Output the (X, Y) coordinate of the center of the cell containing the given text.  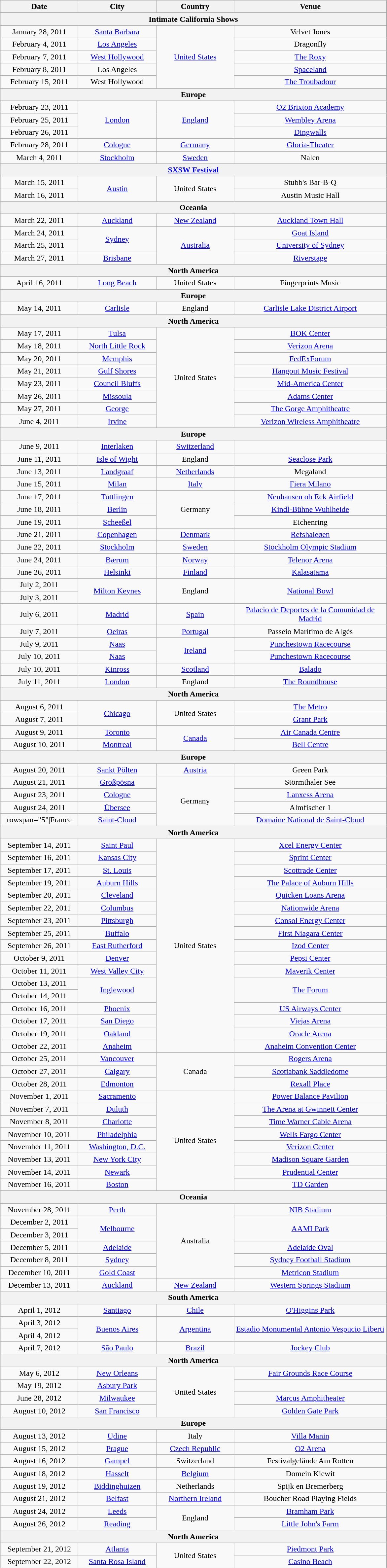
Country (195, 7)
November 28, 2011 (39, 1210)
February 7, 2011 (39, 57)
Adams Center (310, 396)
Villa Manin (310, 1436)
November 11, 2011 (39, 1147)
Toronto (117, 732)
O2 Brixton Academy (310, 107)
Estadio Monumental Antonio Vespucio Liberti (310, 1329)
The Gorge Amphitheatre (310, 409)
June 9, 2011 (39, 446)
Charlotte (117, 1122)
The Metro (310, 707)
Domaine National de Saint-Cloud (310, 820)
March 15, 2011 (39, 183)
Edmonton (117, 1084)
Saint-Cloud (117, 820)
Asbury Park (117, 1386)
Sydney Football Stadium (310, 1260)
Telenor Arena (310, 560)
Casino Beach (310, 1561)
October 27, 2011 (39, 1071)
West Valley City (117, 971)
Udine (117, 1436)
November 13, 2011 (39, 1159)
July 2, 2011 (39, 585)
Calgary (117, 1071)
November 16, 2011 (39, 1185)
February 28, 2011 (39, 145)
Argentina (195, 1329)
August 15, 2012 (39, 1448)
Biddinghuizen (117, 1486)
Piedmont Park (310, 1549)
Saint Paul (117, 845)
Reading (117, 1524)
July 9, 2011 (39, 644)
July 6, 2011 (39, 614)
Metricon Stadium (310, 1272)
Adelaide Oval (310, 1247)
Sprint Center (310, 858)
Passeio Marítimo de Algés (310, 631)
Madrid (117, 614)
August 20, 2011 (39, 770)
June 11, 2011 (39, 459)
Atlanta (117, 1549)
Bærum (117, 560)
Milton Keynes (117, 591)
September 20, 2011 (39, 895)
Duluth (117, 1109)
Czech Republic (195, 1448)
Vancouver (117, 1059)
Rexall Place (310, 1084)
April 4, 2012 (39, 1335)
Chile (195, 1310)
Nalen (310, 158)
Berlin (117, 509)
Palacio de Deportes de la Comunidad de Madrid (310, 614)
University of Sydney (310, 245)
Landgraaf (117, 472)
May 20, 2011 (39, 358)
April 3, 2012 (39, 1323)
August 18, 2012 (39, 1474)
Festivalgelände Am Rotten (310, 1461)
December 3, 2011 (39, 1235)
Wells Fargo Center (310, 1134)
Gold Coast (117, 1272)
Kindl-Bühne Wuhlheide (310, 509)
Bramham Park (310, 1511)
Date (39, 7)
Oeiras (117, 631)
Oracle Arena (310, 1034)
Pittsburgh (117, 920)
February 4, 2011 (39, 44)
Lanxess Arena (310, 795)
August 21, 2011 (39, 782)
May 21, 2011 (39, 371)
April 16, 2011 (39, 283)
May 6, 2012 (39, 1373)
Philadelphia (117, 1134)
Großpösna (117, 782)
August 23, 2011 (39, 795)
Intimate California Shows (194, 19)
Riverstage (310, 258)
March 4, 2011 (39, 158)
October 17, 2011 (39, 1021)
Spijk en Bremerberg (310, 1486)
October 9, 2011 (39, 958)
July 11, 2011 (39, 682)
Air Canada Centre (310, 732)
June 21, 2011 (39, 534)
November 1, 2011 (39, 1096)
Belgium (195, 1474)
TD Garden (310, 1185)
Austin Music Hall (310, 195)
June 28, 2012 (39, 1398)
Buenos Aires (117, 1329)
Tulsa (117, 333)
Dragonfly (310, 44)
August 26, 2012 (39, 1524)
New York City (117, 1159)
September 26, 2011 (39, 945)
March 27, 2011 (39, 258)
December 5, 2011 (39, 1247)
SXSW Festival (194, 170)
Xcel Energy Center (310, 845)
February 25, 2011 (39, 120)
Madison Square Garden (310, 1159)
Columbus (117, 908)
Isle of Wight (117, 459)
Anaheim (117, 1046)
October 25, 2011 (39, 1059)
Santa Rosa Island (117, 1561)
September 19, 2011 (39, 883)
June 19, 2011 (39, 522)
O'Higgins Park (310, 1310)
September 21, 2012 (39, 1549)
Little John's Farm (310, 1524)
Dingwalls (310, 132)
Störmthaler See (310, 782)
May 26, 2011 (39, 396)
Leeds (117, 1511)
August 7, 2011 (39, 719)
South America (194, 1298)
Buffalo (117, 933)
Northern Ireland (195, 1499)
Eichenring (310, 522)
August 16, 2012 (39, 1461)
June 22, 2011 (39, 547)
Chicago (117, 713)
Wembley Arena (310, 120)
December 8, 2011 (39, 1260)
Consol Energy Center (310, 920)
March 22, 2011 (39, 220)
Spaceland (310, 69)
September 14, 2011 (39, 845)
April 1, 2012 (39, 1310)
September 23, 2011 (39, 920)
rowspan="5"|France (39, 820)
Anaheim Convention Center (310, 1046)
Viejas Arena (310, 1021)
Carlisle (117, 308)
February 23, 2011 (39, 107)
October 16, 2011 (39, 1009)
December 13, 2011 (39, 1285)
Finland (195, 572)
Kansas City (117, 858)
May 27, 2011 (39, 409)
Portugal (195, 631)
Montreal (117, 744)
Nationwide Arena (310, 908)
Sacramento (117, 1096)
Scotiabank Saddledome (310, 1071)
Stockholm Olympic Stadium (310, 547)
June 24, 2011 (39, 560)
George (117, 409)
June 15, 2011 (39, 484)
Milan (117, 484)
Auburn Hills (117, 883)
August 24, 2011 (39, 807)
Balado (310, 669)
September 25, 2011 (39, 933)
The Roxy (310, 57)
East Rutherford (117, 945)
Auckland Town Hall (310, 220)
AAMI Park (310, 1229)
Phoenix (117, 1009)
Washington, D.C. (117, 1147)
Rogers Arena (310, 1059)
New Orleans (117, 1373)
November 10, 2011 (39, 1134)
October 22, 2011 (39, 1046)
Carlisle Lake District Airport (310, 308)
National Bowl (310, 591)
The Palace of Auburn Hills (310, 883)
August 6, 2011 (39, 707)
Time Warner Cable Arena (310, 1122)
August 21, 2012 (39, 1499)
BOK Center (310, 333)
June 4, 2011 (39, 421)
Almfischer 1 (310, 807)
Newark (117, 1172)
O2 Arena (310, 1448)
January 28, 2011 (39, 32)
Fingerprints Music (310, 283)
San Diego (117, 1021)
US Airways Center (310, 1009)
Council Bluffs (117, 384)
Sankt Pölten (117, 770)
North Little Rock (117, 346)
Maverik Center (310, 971)
Green Park (310, 770)
Gampel (117, 1461)
Prague (117, 1448)
August 13, 2012 (39, 1436)
Neuhausen ob Eck Airfield (310, 497)
Boucher Road Playing Fields (310, 1499)
Venue (310, 7)
City (117, 7)
Cleveland (117, 895)
May 14, 2011 (39, 308)
Velvet Jones (310, 32)
Spain (195, 614)
Verizon Arena (310, 346)
Norway (195, 560)
August 10, 2011 (39, 744)
Gulf Shores (117, 371)
Scottrade Center (310, 870)
Refshaleøen (310, 534)
Verizon Wireless Amphitheatre (310, 421)
March 16, 2011 (39, 195)
October 11, 2011 (39, 971)
Megaland (310, 472)
November 7, 2011 (39, 1109)
Izod Center (310, 945)
The Forum (310, 990)
Domein Kiewit (310, 1474)
October 19, 2011 (39, 1034)
Adelaide (117, 1247)
Santiago (117, 1310)
March 25, 2011 (39, 245)
Kalasatama (310, 572)
November 14, 2011 (39, 1172)
October 28, 2011 (39, 1084)
Mid-America Center (310, 384)
July 3, 2011 (39, 597)
Melbourne (117, 1229)
December 10, 2011 (39, 1272)
Long Beach (117, 283)
February 26, 2011 (39, 132)
Denver (117, 958)
Helsinki (117, 572)
Milwaukee (117, 1398)
Western Springs Stadium (310, 1285)
May 19, 2012 (39, 1386)
Prudential Center (310, 1172)
Irvine (117, 421)
Brazil (195, 1348)
February 15, 2011 (39, 82)
August 19, 2012 (39, 1486)
June 13, 2011 (39, 472)
Pepsi Center (310, 958)
Quicken Loans Arena (310, 895)
Scotland (195, 669)
San Francisco (117, 1411)
Hasselt (117, 1474)
Oakland (117, 1034)
Seaclose Park (310, 459)
Übersee (117, 807)
Kinross (117, 669)
Perth (117, 1210)
The Troubadour (310, 82)
Bell Centre (310, 744)
December 2, 2011 (39, 1222)
June 26, 2011 (39, 572)
Grant Park (310, 719)
May 18, 2011 (39, 346)
May 23, 2011 (39, 384)
September 22, 2011 (39, 908)
Hangout Music Festival (310, 371)
Denmark (195, 534)
April 7, 2012 (39, 1348)
Power Balance Pavilion (310, 1096)
June 18, 2011 (39, 509)
Santa Barbara (117, 32)
The Roundhouse (310, 682)
Marcus Amphitheater (310, 1398)
June 17, 2011 (39, 497)
Belfast (117, 1499)
First Niagara Center (310, 933)
Austria (195, 770)
October 14, 2011 (39, 996)
August 9, 2011 (39, 732)
Boston (117, 1185)
Stubb's Bar-B-Q (310, 183)
September 17, 2011 (39, 870)
Verizon Center (310, 1147)
Fiera Milano (310, 484)
February 8, 2011 (39, 69)
FedExForum (310, 358)
September 16, 2011 (39, 858)
October 13, 2011 (39, 983)
Golden Gate Park (310, 1411)
Inglewood (117, 990)
The Arena at Gwinnett Center (310, 1109)
Fair Grounds Race Course (310, 1373)
Ireland (195, 650)
Scheeßel (117, 522)
Tuttlingen (117, 497)
Gloria-Theater (310, 145)
São Paulo (117, 1348)
August 24, 2012 (39, 1511)
Copenhagen (117, 534)
Missoula (117, 396)
May 17, 2011 (39, 333)
Goat Island (310, 233)
July 7, 2011 (39, 631)
Memphis (117, 358)
Brisbane (117, 258)
March 24, 2011 (39, 233)
August 10, 2012 (39, 1411)
Jockey Club (310, 1348)
Austin (117, 189)
Interlaken (117, 446)
St. Louis (117, 870)
November 8, 2011 (39, 1122)
NIB Stadium (310, 1210)
September 22, 2012 (39, 1561)
